Find where the given text appears and provide that cell's center as (x, y) coordinate. 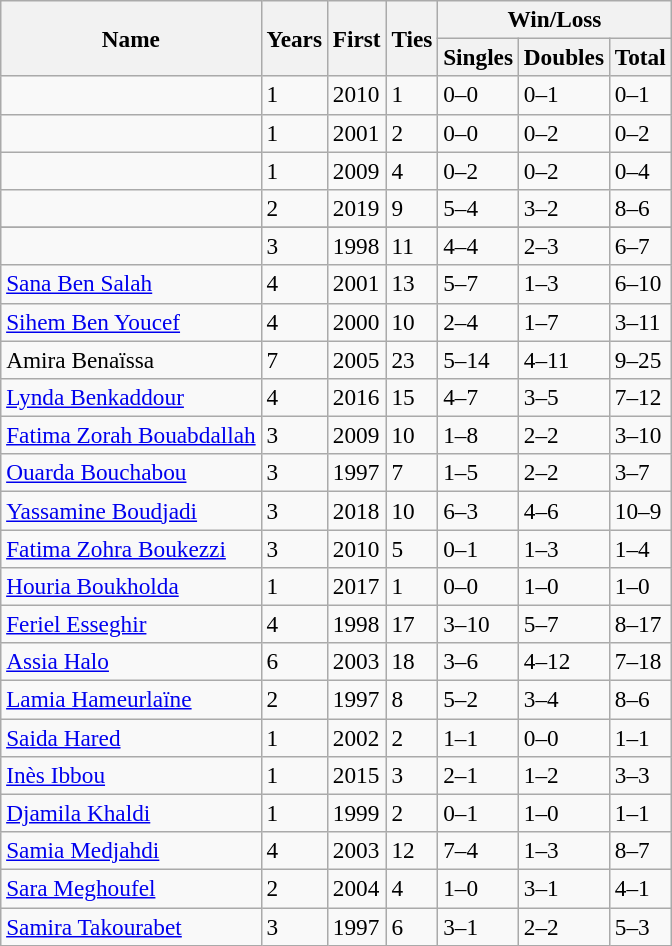
Fatima Zohra Boukezzi (131, 548)
2–3 (564, 246)
1–5 (478, 473)
2–1 (478, 775)
Total (640, 57)
Yassamine Boudjadi (131, 510)
1–8 (478, 435)
23 (412, 359)
7–18 (640, 662)
7–4 (478, 850)
Lynda Benkaddour (131, 397)
Samira Takourabet (131, 926)
4–4 (478, 246)
1–4 (640, 548)
3–2 (564, 208)
1999 (356, 813)
2000 (356, 322)
8 (412, 699)
Name (131, 38)
10–9 (640, 510)
Lamia Hameurlaïne (131, 699)
0–4 (640, 170)
2–4 (478, 322)
Fatima Zorah Bouabdallah (131, 435)
4–12 (564, 662)
6–3 (478, 510)
15 (412, 397)
8–7 (640, 850)
6–10 (640, 284)
5–2 (478, 699)
1–7 (564, 322)
2004 (356, 888)
5 (412, 548)
Sara Meghoufel (131, 888)
17 (412, 624)
2002 (356, 737)
Doubles (564, 57)
2015 (356, 775)
4–11 (564, 359)
5–14 (478, 359)
2016 (356, 397)
Feriel Esseghir (131, 624)
Saida Hared (131, 737)
9 (412, 208)
5–3 (640, 926)
Ties (412, 38)
5–4 (478, 208)
Inès Ibbou (131, 775)
1–2 (564, 775)
3–5 (564, 397)
8–17 (640, 624)
Assia Halo (131, 662)
Years (294, 38)
9–25 (640, 359)
3–4 (564, 699)
First (356, 38)
7–12 (640, 397)
3–6 (478, 662)
4–1 (640, 888)
2019 (356, 208)
18 (412, 662)
2018 (356, 510)
Sana Ben Salah (131, 284)
Win/Loss (554, 19)
4–6 (564, 510)
3–7 (640, 473)
2017 (356, 586)
3–3 (640, 775)
13 (412, 284)
Houria Boukholda (131, 586)
2005 (356, 359)
3–11 (640, 322)
Ouarda Bouchabou (131, 473)
Singles (478, 57)
Samia Medjahdi (131, 850)
Amira Benaïssa (131, 359)
4–7 (478, 397)
6–7 (640, 246)
12 (412, 850)
11 (412, 246)
Djamila Khaldi (131, 813)
Sihem Ben Youcef (131, 322)
